Return the [x, y] coordinate for the center point of the cell that contains the specified text.  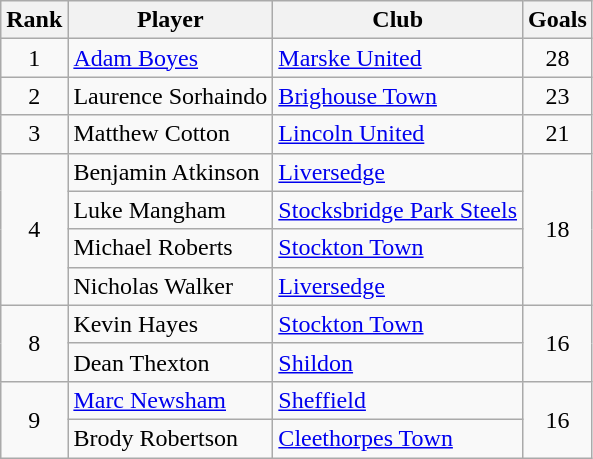
Laurence Sorhaindo [170, 96]
Goals [558, 20]
28 [558, 58]
Dean Thexton [170, 362]
18 [558, 229]
4 [34, 229]
Marc Newsham [170, 400]
Nicholas Walker [170, 286]
Michael Roberts [170, 248]
21 [558, 134]
Sheffield [398, 400]
Benjamin Atkinson [170, 172]
9 [34, 419]
Cleethorpes Town [398, 438]
Player [170, 20]
1 [34, 58]
Rank [34, 20]
23 [558, 96]
Brody Robertson [170, 438]
8 [34, 343]
Matthew Cotton [170, 134]
Kevin Hayes [170, 324]
Shildon [398, 362]
Luke Mangham [170, 210]
Stocksbridge Park Steels [398, 210]
Lincoln United [398, 134]
Marske United [398, 58]
Club [398, 20]
2 [34, 96]
3 [34, 134]
Brighouse Town [398, 96]
Adam Boyes [170, 58]
